Provide the (x, y) coordinate of the cell's center where the given text is located.  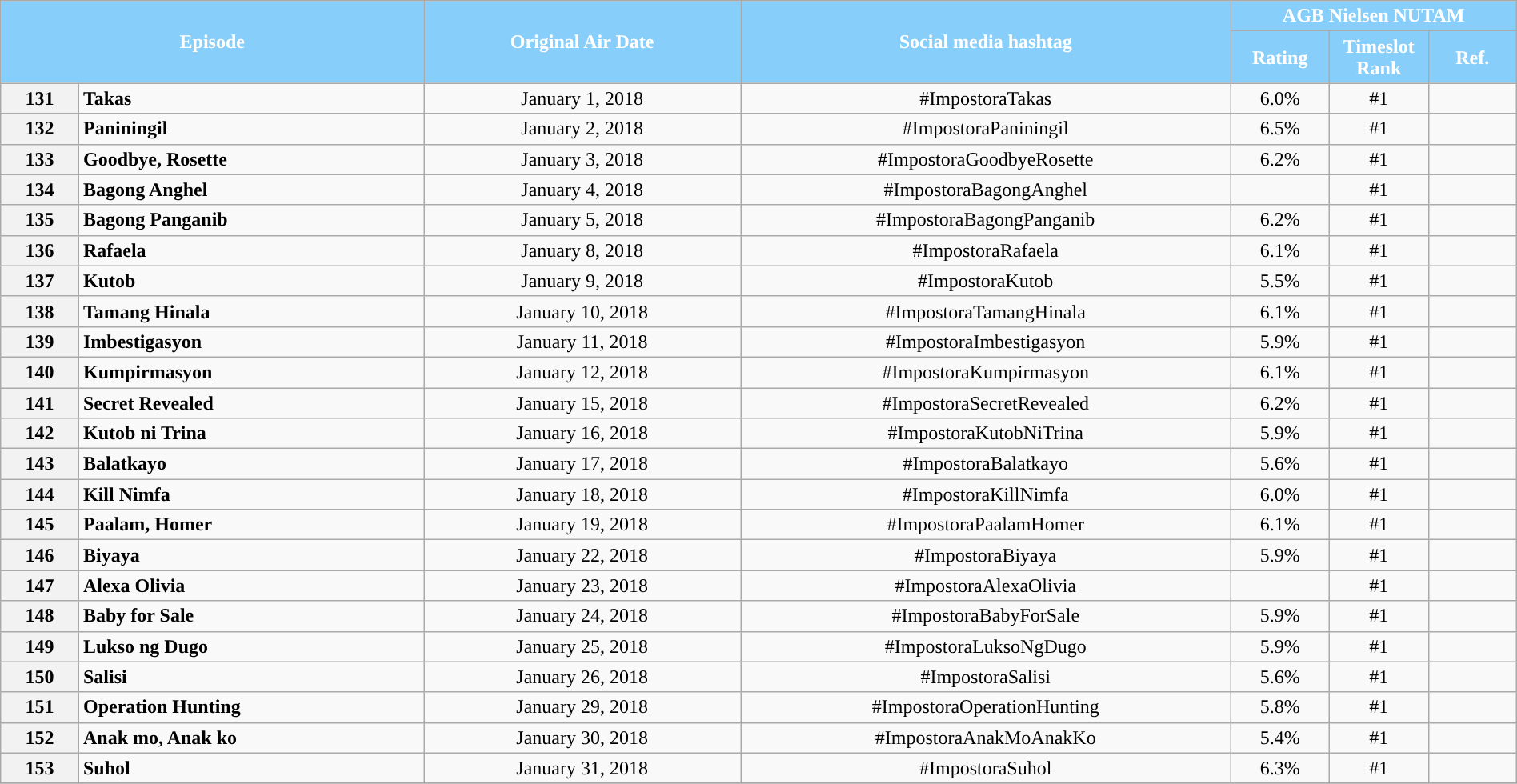
Social media hashtag (986, 42)
149 (40, 646)
5.4% (1280, 738)
#ImpostoraPaalamHomer (986, 525)
#ImpostoraAnakMoAnakKo (986, 738)
Baby for Sale (251, 616)
131 (40, 98)
Kumpirmasyon (251, 372)
AGB Nielsen NUTAM (1373, 16)
Imbestigasyon (251, 342)
Biyaya (251, 555)
Rafaela (251, 250)
#ImpostoraKutob (986, 281)
January 31, 2018 (582, 768)
139 (40, 342)
148 (40, 616)
January 24, 2018 (582, 616)
134 (40, 190)
#ImpostoraKutobNiTrina (986, 434)
#ImpostoraKillNimfa (986, 494)
January 10, 2018 (582, 311)
January 2, 2018 (582, 129)
Operation Hunting (251, 707)
TimeslotRank (1379, 58)
151 (40, 707)
146 (40, 555)
Suhol (251, 768)
January 30, 2018 (582, 738)
#ImpostoraSuhol (986, 768)
Rating (1280, 58)
January 9, 2018 (582, 281)
January 19, 2018 (582, 525)
January 5, 2018 (582, 220)
#ImpostoraSecretRevealed (986, 402)
Ref. (1472, 58)
133 (40, 159)
141 (40, 402)
140 (40, 372)
147 (40, 586)
January 8, 2018 (582, 250)
January 1, 2018 (582, 98)
Paniningil (251, 129)
January 4, 2018 (582, 190)
6.5% (1280, 129)
Balatkayo (251, 464)
January 12, 2018 (582, 372)
#ImpostoraBagongPanganib (986, 220)
145 (40, 525)
#ImpostoraPaniningil (986, 129)
Anak mo, Anak ko (251, 738)
#ImpostoraBalatkayo (986, 464)
6.3% (1280, 768)
January 15, 2018 (582, 402)
5.5% (1280, 281)
#ImpostoraBiyaya (986, 555)
132 (40, 129)
Secret Revealed (251, 402)
5.8% (1280, 707)
Original Air Date (582, 42)
136 (40, 250)
144 (40, 494)
143 (40, 464)
#ImpostoraOperationHunting (986, 707)
Goodbye, Rosette (251, 159)
Lukso ng Dugo (251, 646)
#ImpostoraBagongAnghel (986, 190)
January 11, 2018 (582, 342)
#ImpostoraAlexaOlivia (986, 586)
137 (40, 281)
January 26, 2018 (582, 677)
#ImpostoraImbestigasyon (986, 342)
#ImpostoraBabyForSale (986, 616)
#ImpostoraSalisi (986, 677)
#ImpostoraTakas (986, 98)
Bagong Panganib (251, 220)
#ImpostoraGoodbyeRosette (986, 159)
#ImpostoraLuksoNgDugo (986, 646)
138 (40, 311)
Tamang Hinala (251, 311)
#ImpostoraTamangHinala (986, 311)
Kutob ni Trina (251, 434)
January 3, 2018 (582, 159)
153 (40, 768)
Salisi (251, 677)
Takas (251, 98)
Paalam, Homer (251, 525)
152 (40, 738)
January 18, 2018 (582, 494)
January 16, 2018 (582, 434)
Episode (213, 42)
Bagong Anghel (251, 190)
142 (40, 434)
#ImpostoraRafaela (986, 250)
150 (40, 677)
Kill Nimfa (251, 494)
January 23, 2018 (582, 586)
Kutob (251, 281)
January 25, 2018 (582, 646)
#ImpostoraKumpirmasyon (986, 372)
January 29, 2018 (582, 707)
January 22, 2018 (582, 555)
January 17, 2018 (582, 464)
135 (40, 220)
Alexa Olivia (251, 586)
